Find where the given text appears and provide that cell's center as (X, Y) coordinate. 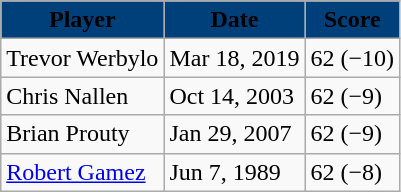
Date (234, 20)
Brian Prouty (82, 134)
Trevor Werbylo (82, 58)
Chris Nallen (82, 96)
62 (−8) (352, 172)
Jan 29, 2007 (234, 134)
62 (−10) (352, 58)
Jun 7, 1989 (234, 172)
Mar 18, 2019 (234, 58)
Player (82, 20)
Robert Gamez (82, 172)
Oct 14, 2003 (234, 96)
Score (352, 20)
